Output the (x, y) coordinate of the center of the cell containing the given text.  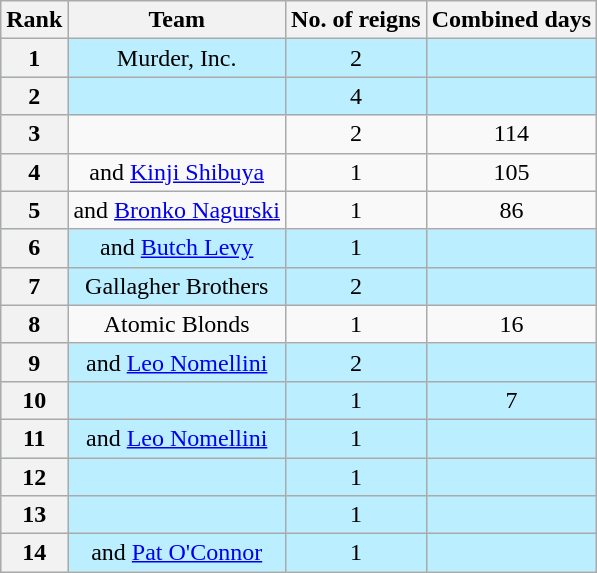
No. of reigns (356, 20)
and Butch Levy (177, 248)
105 (511, 172)
Team (177, 20)
and Bronko Nagurski (177, 210)
Murder, Inc. (177, 58)
14 (34, 553)
11 (34, 438)
6 (34, 248)
and Pat O'Connor (177, 553)
Rank (34, 20)
and Kinji Shibuya (177, 172)
10 (34, 400)
Gallagher Brothers (177, 286)
3 (34, 134)
12 (34, 477)
8 (34, 324)
9 (34, 362)
86 (511, 210)
Atomic Blonds (177, 324)
16 (511, 324)
13 (34, 515)
114 (511, 134)
5 (34, 210)
Combined days (511, 20)
